From the cell containing the given text, extract its center point as [X, Y] coordinate. 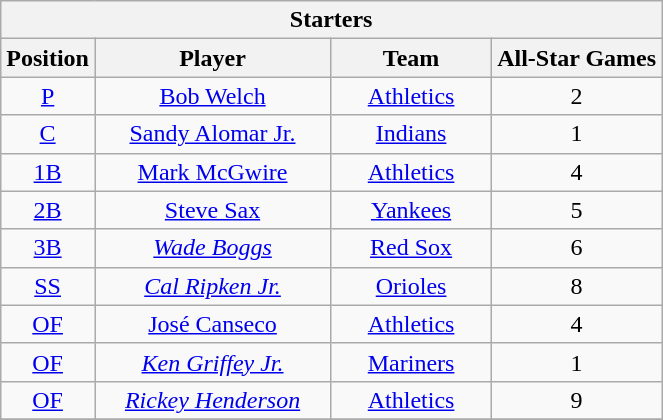
3B [48, 248]
Position [48, 58]
Indians [412, 134]
C [48, 134]
6 [577, 248]
Mariners [412, 362]
Rickey Henderson [212, 400]
Starters [332, 20]
8 [577, 286]
Sandy Alomar Jr. [212, 134]
José Canseco [212, 324]
Red Sox [412, 248]
Bob Welch [212, 96]
Ken Griffey Jr. [212, 362]
P [48, 96]
Steve Sax [212, 210]
9 [577, 400]
Player [212, 58]
Team [412, 58]
1B [48, 172]
2 [577, 96]
5 [577, 210]
Orioles [412, 286]
Wade Boggs [212, 248]
Mark McGwire [212, 172]
SS [48, 286]
All-Star Games [577, 58]
2B [48, 210]
Yankees [412, 210]
Cal Ripken Jr. [212, 286]
